Locate the cell with the specified text and output its (x, y) center coordinate. 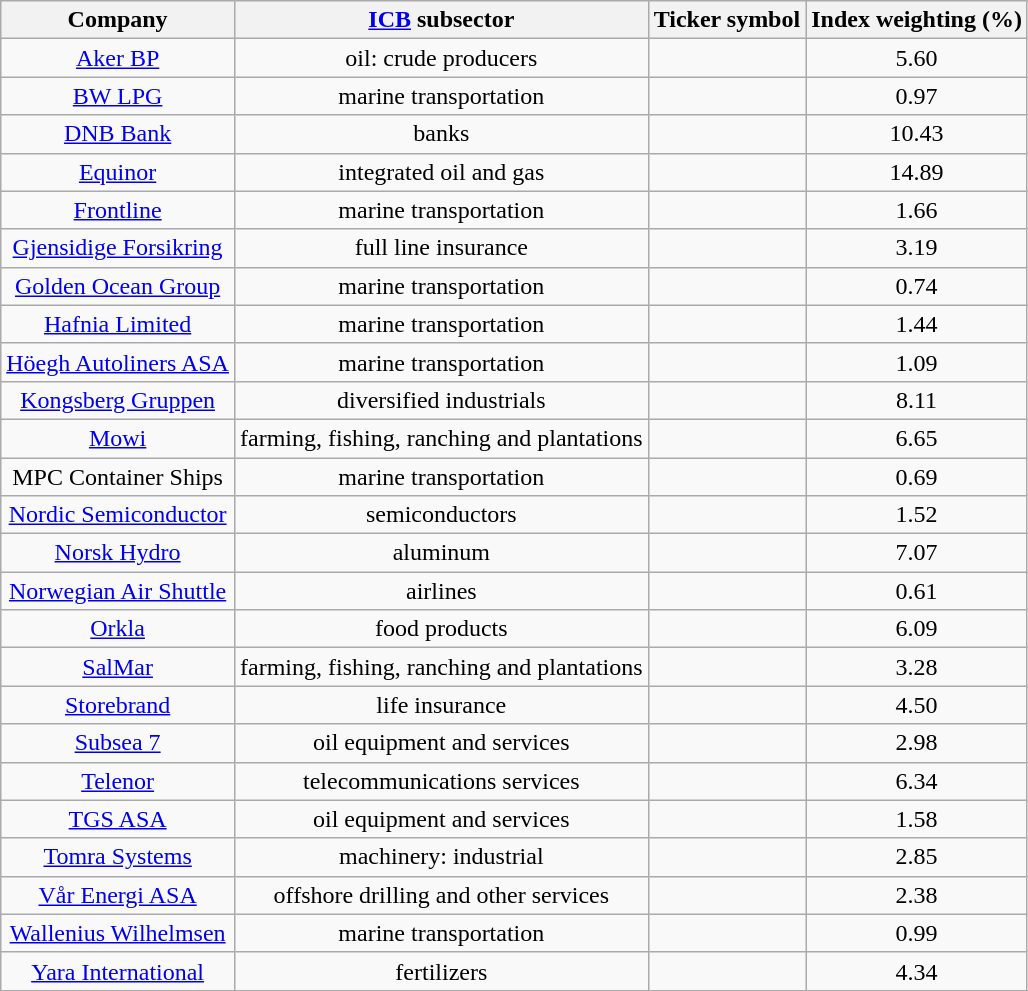
1.58 (917, 819)
Telenor (118, 781)
Storebrand (118, 705)
0.61 (917, 591)
DNB Bank (118, 134)
fertilizers (441, 971)
aluminum (441, 553)
0.97 (917, 96)
life insurance (441, 705)
Hafnia Limited (118, 324)
6.09 (917, 629)
semiconductors (441, 515)
Vår Energi ASA (118, 895)
Subsea 7 (118, 743)
airlines (441, 591)
TGS ASA (118, 819)
Wallenius Wilhelmsen (118, 933)
full line insurance (441, 248)
Aker BP (118, 58)
6.65 (917, 438)
Gjensidige Forsikring (118, 248)
3.19 (917, 248)
integrated oil and gas (441, 172)
1.44 (917, 324)
Mowi (118, 438)
Company (118, 20)
1.52 (917, 515)
7.07 (917, 553)
4.50 (917, 705)
banks (441, 134)
0.69 (917, 477)
3.28 (917, 667)
telecommunications services (441, 781)
Index weighting (%) (917, 20)
Ticker symbol (727, 20)
Höegh Autoliners ASA (118, 362)
6.34 (917, 781)
machinery: industrial (441, 857)
10.43 (917, 134)
2.98 (917, 743)
Kongsberg Gruppen (118, 400)
1.66 (917, 210)
MPC Container Ships (118, 477)
Orkla (118, 629)
1.09 (917, 362)
Norsk Hydro (118, 553)
Equinor (118, 172)
5.60 (917, 58)
2.85 (917, 857)
0.99 (917, 933)
food products (441, 629)
Tomra Systems (118, 857)
2.38 (917, 895)
offshore drilling and other services (441, 895)
Nordic Semiconductor (118, 515)
SalMar (118, 667)
BW LPG (118, 96)
0.74 (917, 286)
ICB subsector (441, 20)
Frontline (118, 210)
diversified industrials (441, 400)
oil: crude producers (441, 58)
Golden Ocean Group (118, 286)
Yara International (118, 971)
14.89 (917, 172)
4.34 (917, 971)
Norwegian Air Shuttle (118, 591)
8.11 (917, 400)
